Capture the cell that displays the provided text and extract its (X, Y) central coordinate. 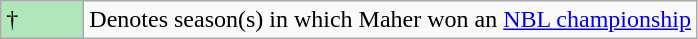
† (42, 20)
Denotes season(s) in which Maher won an NBL championship (390, 20)
